Search for the cell housing the specified text and yield its (X, Y) center coordinate. 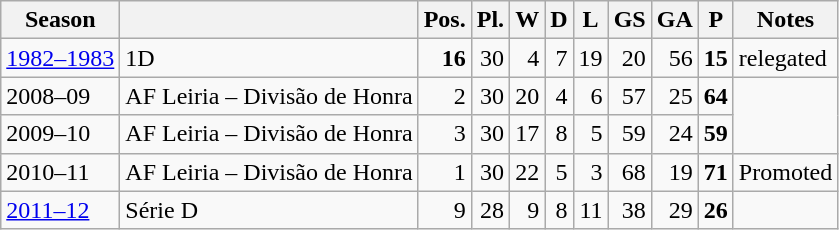
2008–09 (60, 96)
6 (590, 96)
24 (674, 134)
2010–11 (60, 172)
P (716, 20)
16 (444, 58)
Pl. (490, 20)
Season (60, 20)
1D (269, 58)
68 (630, 172)
Pos. (444, 20)
W (528, 20)
64 (716, 96)
57 (630, 96)
relegated (785, 58)
25 (674, 96)
22 (528, 172)
2009–10 (60, 134)
1982–1983 (60, 58)
2 (444, 96)
2011–12 (60, 210)
Promoted (785, 172)
GA (674, 20)
7 (559, 58)
28 (490, 210)
26 (716, 210)
29 (674, 210)
D (559, 20)
11 (590, 210)
Notes (785, 20)
17 (528, 134)
15 (716, 58)
GS (630, 20)
38 (630, 210)
L (590, 20)
71 (716, 172)
1 (444, 172)
56 (674, 58)
Série D (269, 210)
